Return (X, Y) of the center of cell containing provided text 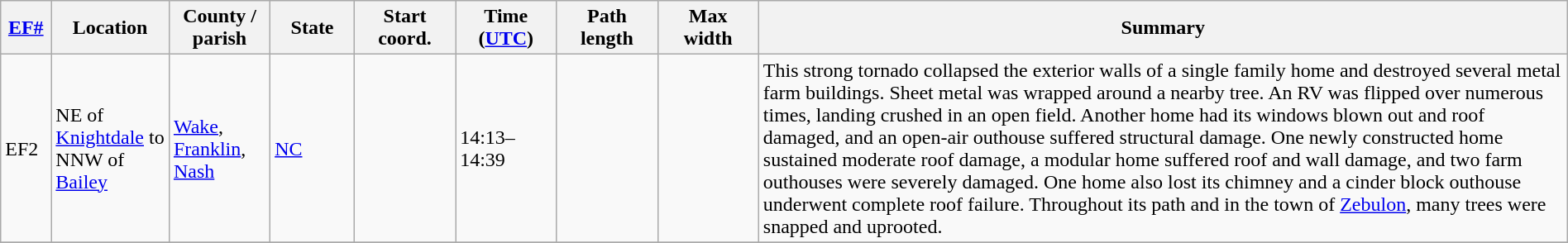
County / parish (219, 28)
EF# (26, 28)
Path length (607, 28)
EF2 (26, 149)
14:13–14:39 (506, 149)
Start coord. (404, 28)
State (313, 28)
Wake, Franklin, Nash (219, 149)
Location (111, 28)
Max width (708, 28)
Time (UTC) (506, 28)
NE of Knightdale to NNW of Bailey (111, 149)
NC (313, 149)
Summary (1163, 28)
